Pinpoint the cell where the given text exists, returning its [x, y] midpoint coordinate. 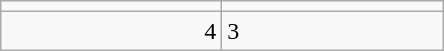
4 [112, 31]
3 [332, 31]
